Extract the [x, y] coordinate from the center of the cell holding the provided text.  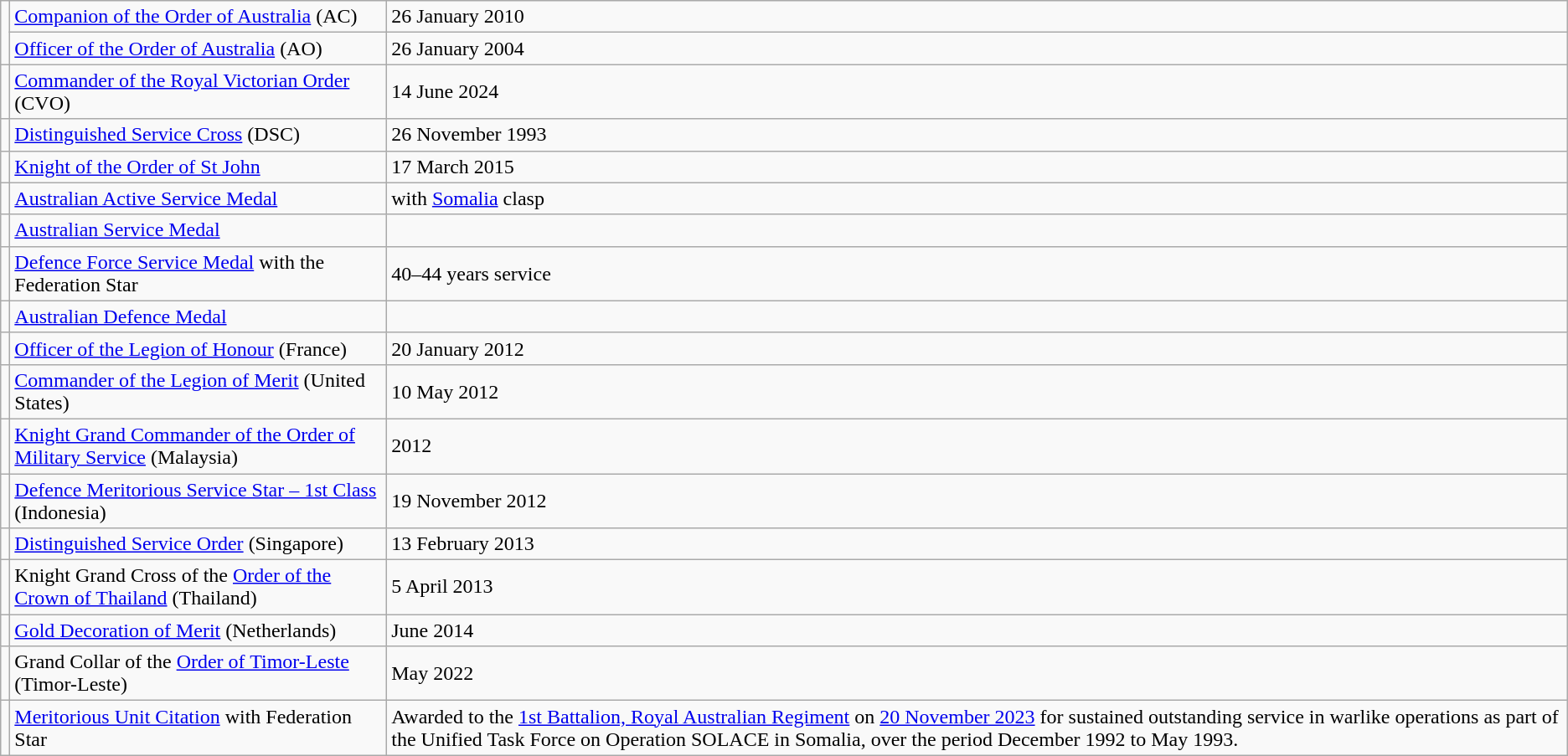
Meritorious Unit Citation with Federation Star [199, 728]
Australian Defence Medal [199, 316]
Australian Service Medal [199, 230]
10 May 2012 [977, 392]
with Somalia clasp [977, 198]
Officer of the Order of Australia (AO) [199, 49]
17 March 2015 [977, 167]
26 January 2010 [977, 17]
19 November 2012 [977, 501]
13 February 2013 [977, 544]
Defence Force Service Medal with the Federation Star [199, 273]
26 November 1993 [977, 135]
Companion of the Order of Australia (AC) [199, 17]
May 2022 [977, 673]
5 April 2013 [977, 588]
Distinguished Service Order (Singapore) [199, 544]
Distinguished Service Cross (DSC) [199, 135]
Commander of the Royal Victorian Order (CVO) [199, 92]
Commander of the Legion of Merit (United States) [199, 392]
Knight Grand Commander of the Order of Military Service (Malaysia) [199, 445]
Defence Meritorious Service Star – 1st Class (Indonesia) [199, 501]
20 January 2012 [977, 348]
26 January 2004 [977, 49]
14 June 2024 [977, 92]
2012 [977, 445]
June 2014 [977, 630]
Knight of the Order of St John [199, 167]
Australian Active Service Medal [199, 198]
Knight Grand Cross of the Order of the Crown of Thailand (Thailand) [199, 588]
Officer of the Legion of Honour (France) [199, 348]
Gold Decoration of Merit (Netherlands) [199, 630]
Grand Collar of the Order of Timor-Leste (Timor-Leste) [199, 673]
40–44 years service [977, 273]
